Identify which cell holds the provided text, then report its [X, Y] central coordinate. 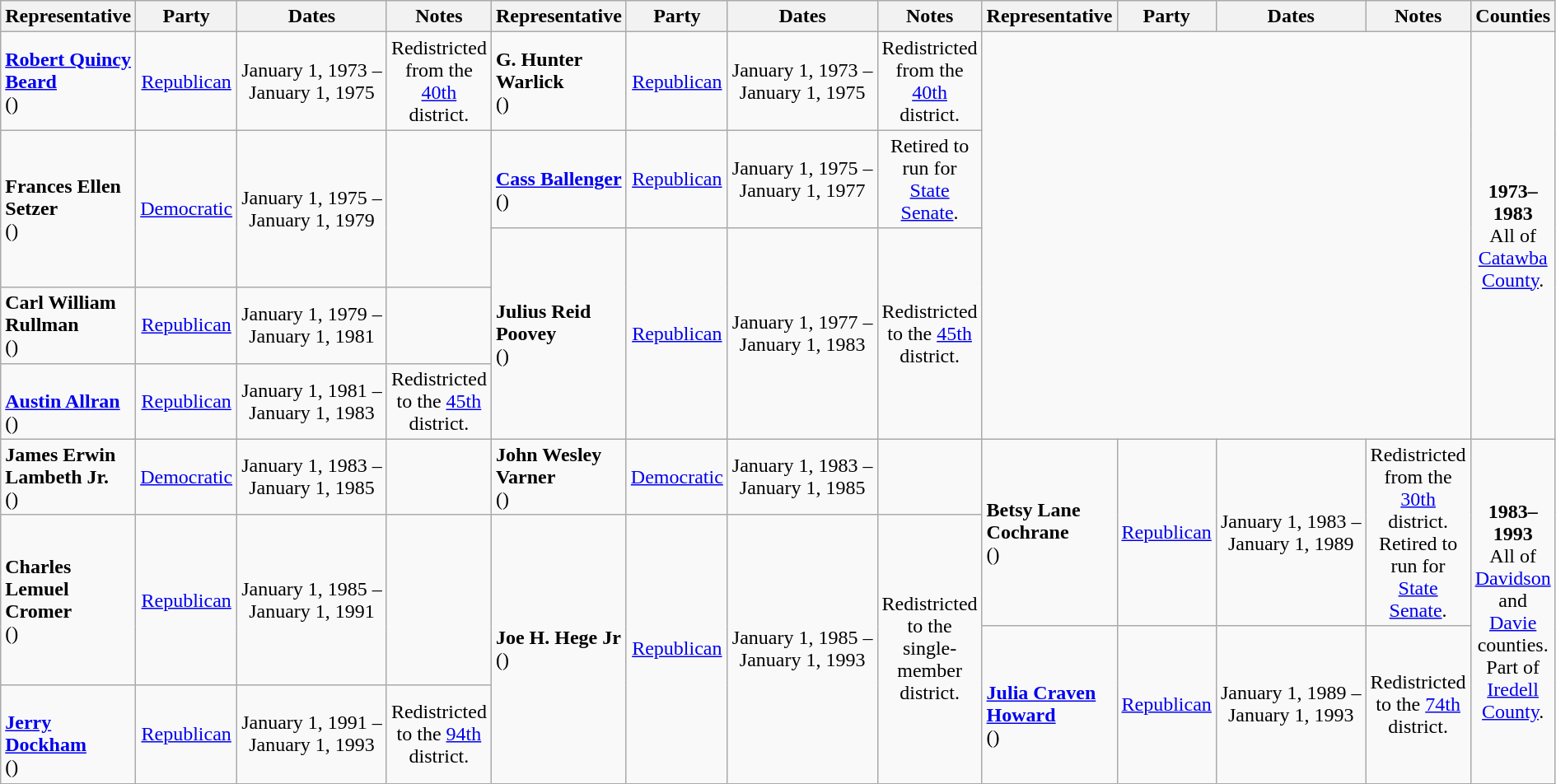
1983–1993 All of Davidson and Davie counties. Part of Iredell County. [1512, 611]
Jerry Dockham() [68, 735]
Betsy Lane Cochrane() [1049, 532]
Julia Craven Howard() [1049, 705]
Retired to run for State Senate. [929, 180]
Frances Ellen Setzer() [68, 209]
January 1, 1985 – January 1, 1991 [312, 600]
January 1, 1975 – January 1, 1977 [802, 180]
Redistricted to the 74th district. [1418, 705]
James Erwin Lambeth Jr.() [68, 477]
Counties [1512, 16]
G. Hunter Warlick() [558, 81]
January 1, 1985 – January 1, 1993 [802, 649]
January 1, 1981 – January 1, 1983 [312, 401]
Robert Quincy Beard() [68, 81]
Austin Allran() [68, 401]
Charles Lemuel Cromer() [68, 600]
January 1, 1983 – January 1, 1989 [1291, 532]
Carl William Rullman() [68, 325]
John Wesley Varner() [558, 477]
Redistricted from the 30th district. Retired to run for State Senate. [1418, 532]
January 1, 1989 – January 1, 1993 [1291, 705]
Redistricted to the single-member district. [929, 649]
January 1, 1977 – January 1, 1983 [802, 334]
Cass Ballenger() [558, 180]
January 1, 1991 – January 1, 1993 [312, 735]
1973–1983 All of Catawba County. [1512, 236]
Redistricted to the 94th district. [438, 735]
January 1, 1975 – January 1, 1979 [312, 209]
January 1, 1979 – January 1, 1981 [312, 325]
Joe H. Hege Jr() [558, 649]
Julius Reid Poovey() [558, 334]
